Find where the given text appears and provide that cell's center as (X, Y) coordinate. 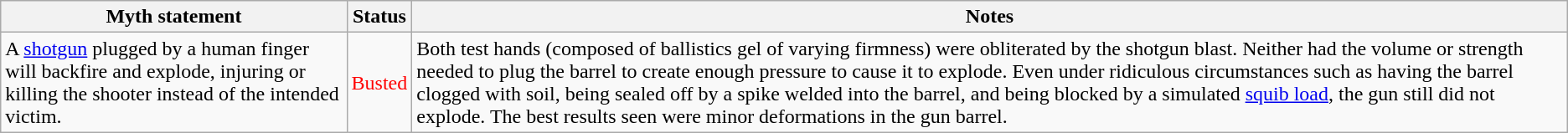
A shotgun plugged by a human finger will backfire and explode, injuring or killing the shooter instead of the intended victim. (174, 82)
Busted (379, 82)
Status (379, 17)
Myth statement (174, 17)
Notes (990, 17)
